Detect which cell encompasses the target text, then output its [X, Y] center coordinate. 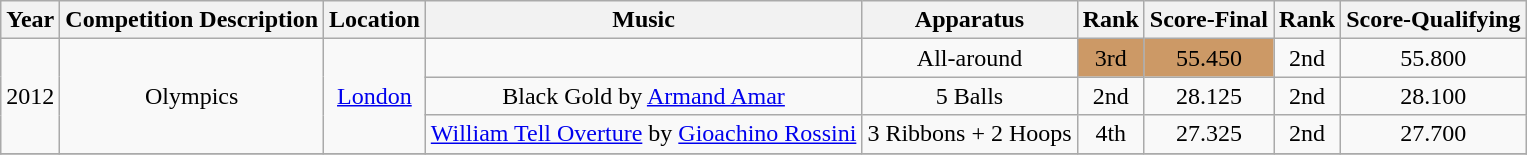
3rd [1110, 58]
Olympics [192, 96]
4th [1110, 134]
Score-Final [1208, 20]
London [375, 96]
27.700 [1434, 134]
Apparatus [970, 20]
Score-Qualifying [1434, 20]
Year [30, 20]
5 Balls [970, 96]
55.450 [1208, 58]
2012 [30, 96]
27.325 [1208, 134]
Music [644, 20]
Competition Description [192, 20]
28.100 [1434, 96]
55.800 [1434, 58]
3 Ribbons + 2 Hoops [970, 134]
William Tell Overture by Gioachino Rossini [644, 134]
All-around [970, 58]
Location [375, 20]
28.125 [1208, 96]
Black Gold by Armand Amar [644, 96]
